Search for the cell housing the specified text and yield its (X, Y) center coordinate. 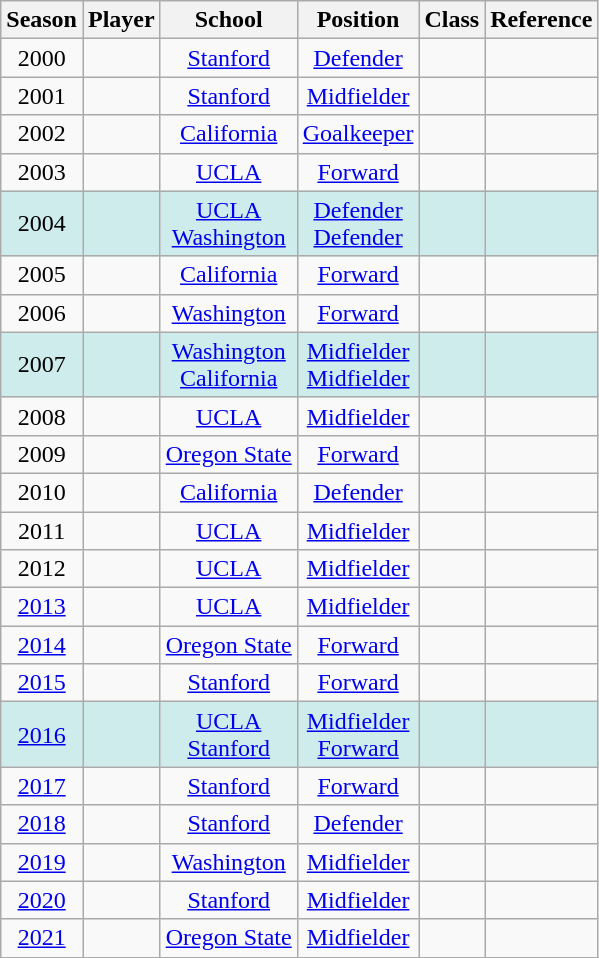
Position (358, 20)
MidfielderMidfielder (358, 364)
School (228, 20)
2001 (42, 96)
Reference (542, 20)
2000 (42, 58)
2010 (42, 492)
2019 (42, 862)
2017 (42, 786)
Player (121, 20)
2008 (42, 416)
2016 (42, 734)
2013 (42, 607)
2009 (42, 454)
DefenderDefender (358, 224)
2007 (42, 364)
UCLAWashington (228, 224)
WashingtonCalifornia (228, 364)
2006 (42, 313)
Goalkeeper (358, 134)
UCLAStanford (228, 734)
Class (452, 20)
2014 (42, 645)
2012 (42, 569)
2005 (42, 275)
2018 (42, 824)
MidfielderForward (358, 734)
2021 (42, 938)
2011 (42, 531)
2003 (42, 172)
2002 (42, 134)
2004 (42, 224)
Season (42, 20)
2015 (42, 683)
2020 (42, 900)
